Extract the (X, Y) coordinate from the center of the cell holding the provided text.  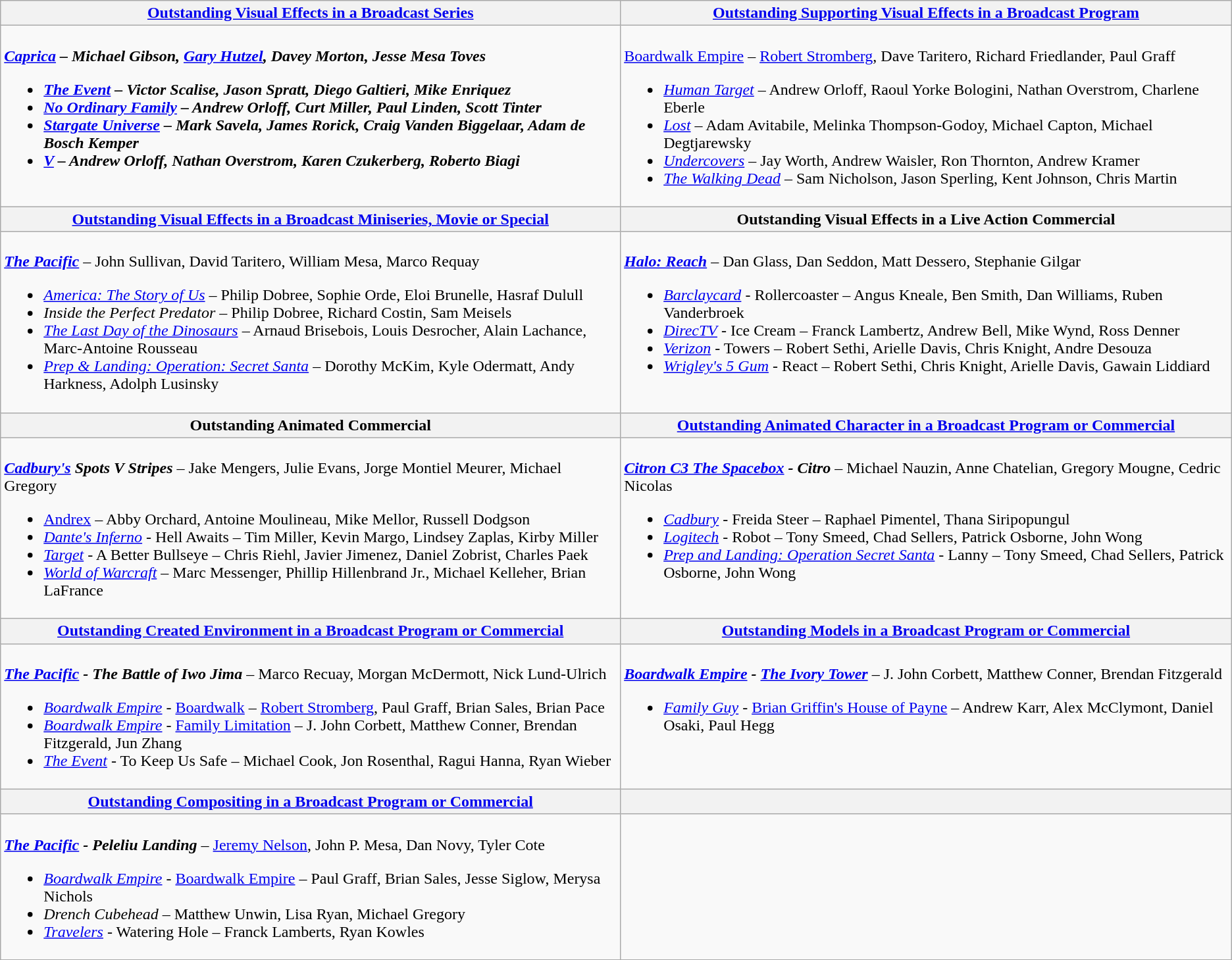
Outstanding Visual Effects in a Broadcast Miniseries, Movie or Special (311, 219)
Outstanding Compositing in a Broadcast Program or Commercial (311, 801)
Outstanding Visual Effects in a Live Action Commercial (927, 219)
Outstanding Visual Effects in a Broadcast Series (311, 13)
Outstanding Supporting Visual Effects in a Broadcast Program (927, 13)
Outstanding Animated Commercial (311, 425)
Outstanding Created Environment in a Broadcast Program or Commercial (311, 631)
Outstanding Models in a Broadcast Program or Commercial (927, 631)
Outstanding Animated Character in a Broadcast Program or Commercial (927, 425)
